Provide the [x, y] coordinate of the cell's center where the given text is located.  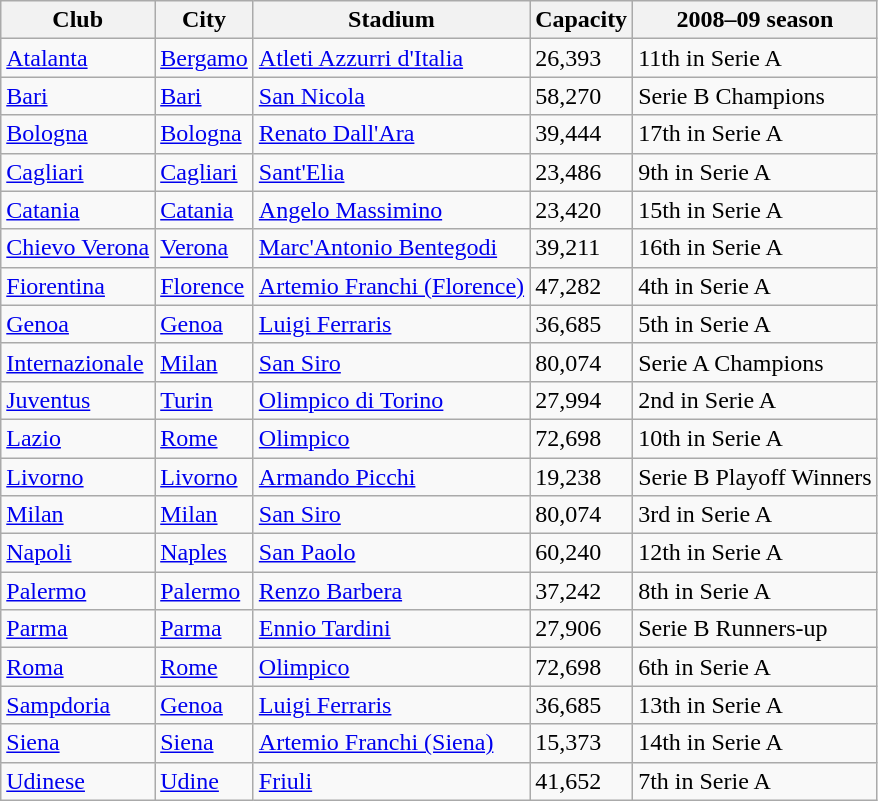
15th in Serie A [756, 210]
41,652 [582, 781]
Udine [204, 781]
Stadium [391, 20]
12th in Serie A [756, 553]
Artemio Franchi (Siena) [391, 743]
Serie B Runners-up [756, 629]
2nd in Serie A [756, 400]
17th in Serie A [756, 134]
Atalanta [78, 58]
Chievo Verona [78, 248]
58,270 [582, 96]
Serie B Playoff Winners [756, 477]
26,393 [582, 58]
2008–09 season [756, 20]
27,994 [582, 400]
Roma [78, 667]
16th in Serie A [756, 248]
Florence [204, 286]
Armando Picchi [391, 477]
Lazio [78, 438]
Udinese [78, 781]
Internazionale [78, 362]
Capacity [582, 20]
60,240 [582, 553]
39,444 [582, 134]
47,282 [582, 286]
Fiorentina [78, 286]
Renato Dall'Ara [391, 134]
Verona [204, 248]
Ennio Tardini [391, 629]
Atleti Azzurri d'Italia [391, 58]
13th in Serie A [756, 705]
City [204, 20]
Turin [204, 400]
8th in Serie A [756, 591]
Napoli [78, 553]
9th in Serie A [756, 172]
7th in Serie A [756, 781]
37,242 [582, 591]
10th in Serie A [756, 438]
5th in Serie A [756, 324]
Naples [204, 553]
23,486 [582, 172]
San Nicola [391, 96]
Sampdoria [78, 705]
14th in Serie A [756, 743]
Artemio Franchi (Florence) [391, 286]
6th in Serie A [756, 667]
Renzo Barbera [391, 591]
15,373 [582, 743]
Serie B Champions [756, 96]
27,906 [582, 629]
Serie A Champions [756, 362]
Angelo Massimino [391, 210]
Sant'Elia [391, 172]
Bergamo [204, 58]
3rd in Serie A [756, 515]
San Paolo [391, 553]
4th in Serie A [756, 286]
11th in Serie A [756, 58]
Friuli [391, 781]
19,238 [582, 477]
Club [78, 20]
39,211 [582, 248]
Olimpico di Torino [391, 400]
Marc'Antonio Bentegodi [391, 248]
Juventus [78, 400]
23,420 [582, 210]
